Detect which cell encompasses the target text, then output its [x, y] center coordinate. 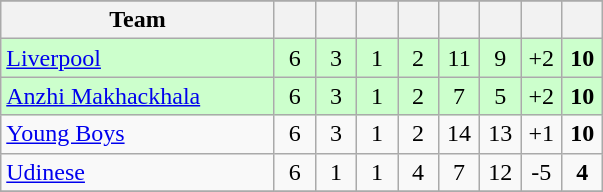
13 [500, 134]
Young Boys [138, 134]
Udinese [138, 172]
-5 [542, 172]
9 [500, 58]
+1 [542, 134]
12 [500, 172]
14 [460, 134]
Anzhi Makhackhala [138, 96]
5 [500, 96]
Liverpool [138, 58]
Team [138, 20]
11 [460, 58]
